Find where the given text appears and provide that cell's center as (X, Y) coordinate. 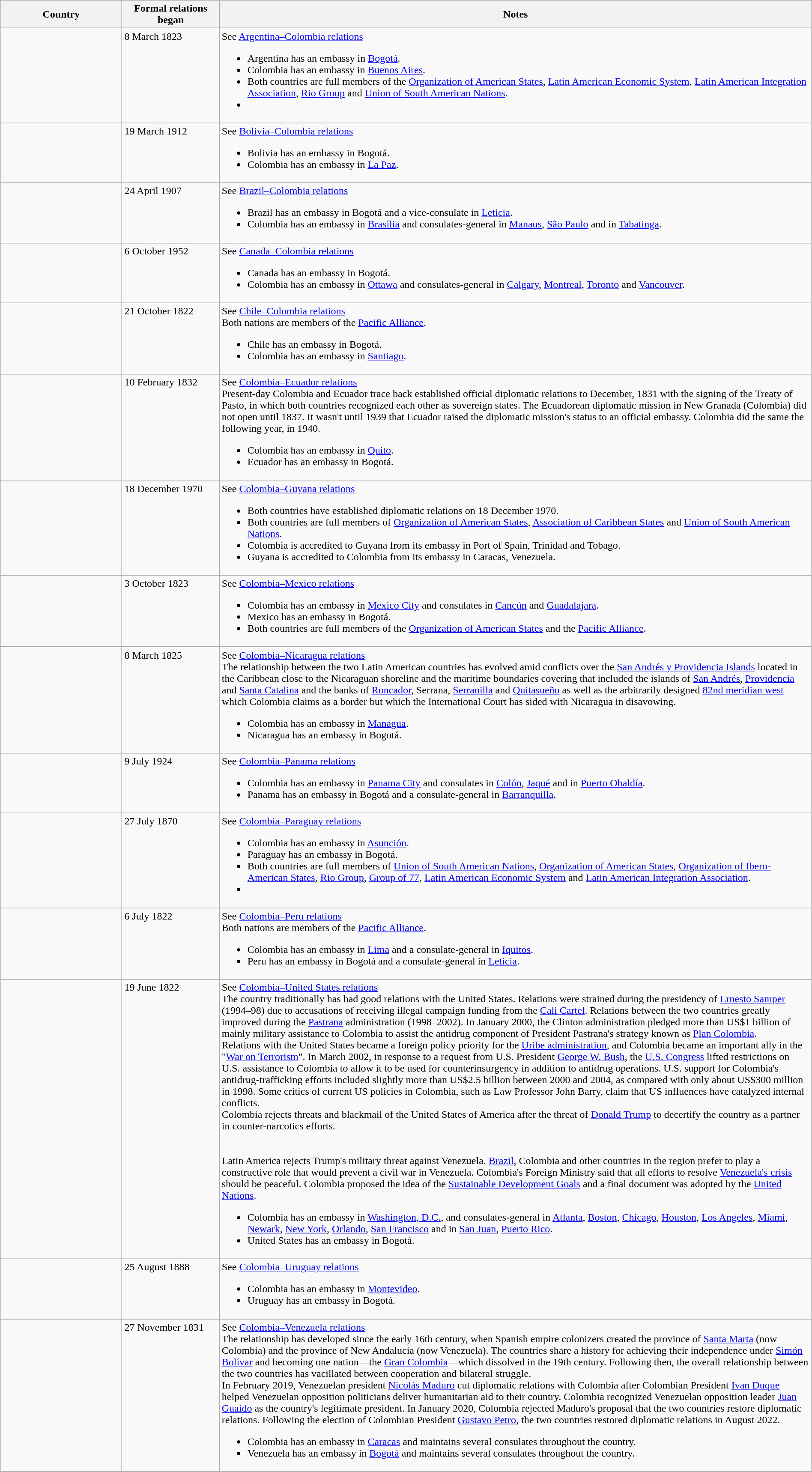
3 October 1823 (170, 611)
27 July 1870 (170, 860)
Notes (516, 15)
24 April 1907 (170, 213)
21 October 1822 (170, 338)
8 March 1825 (170, 700)
Country (61, 15)
6 October 1952 (170, 273)
See Colombia–Uruguay relationsColombia has an embassy in Montevideo.Uruguay has an embassy in Bogotá. (516, 1289)
27 November 1831 (170, 1395)
18 December 1970 (170, 528)
Formal relations began (170, 15)
10 February 1832 (170, 427)
25 August 1888 (170, 1289)
6 July 1822 (170, 944)
See Chile–Colombia relationsBoth nations are members of the Pacific Alliance.Chile has an embassy in Bogotá.Colombia has an embassy in Santiago. (516, 338)
See Bolivia–Colombia relationsBolivia has an embassy in Bogotá.Colombia has an embassy in La Paz. (516, 153)
8 March 1823 (170, 75)
19 June 1822 (170, 1120)
19 March 1912 (170, 153)
9 July 1924 (170, 783)
